Provide the (x, y) coordinate of the cell's center where the given text is located.  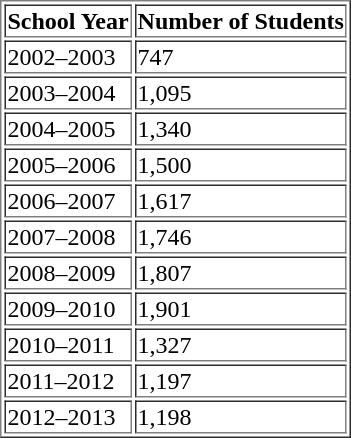
2008–2009 (68, 272)
2011–2012 (68, 380)
1,901 (241, 308)
School Year (68, 20)
2010–2011 (68, 344)
2004–2005 (68, 128)
Number of Students (241, 20)
1,198 (241, 416)
1,197 (241, 380)
1,500 (241, 164)
1,746 (241, 236)
1,095 (241, 92)
1,807 (241, 272)
2006–2007 (68, 200)
2012–2013 (68, 416)
747 (241, 56)
1,617 (241, 200)
2009–2010 (68, 308)
1,340 (241, 128)
2007–2008 (68, 236)
2002–2003 (68, 56)
1,327 (241, 344)
2003–2004 (68, 92)
2005–2006 (68, 164)
